For the text-containing cell, return its midpoint in [X, Y] coordinate format. 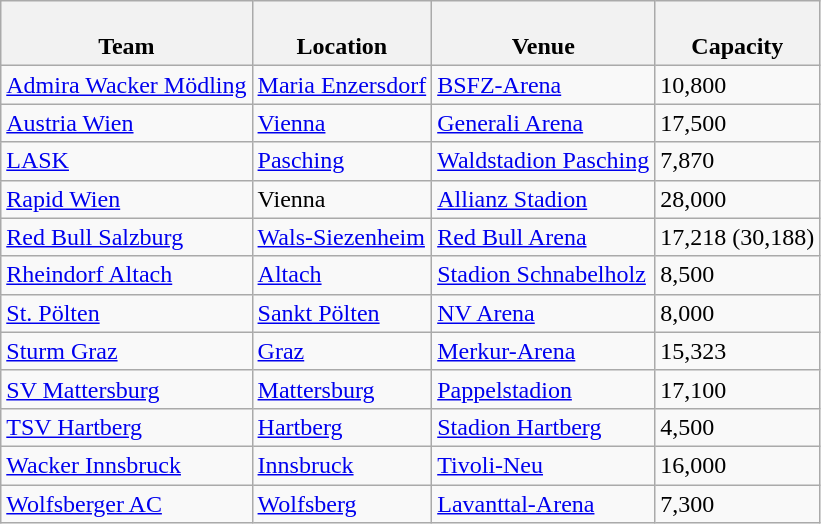
NV Arena [544, 313]
7,300 [738, 503]
Venue [544, 34]
Maria Enzersdorf [342, 85]
Lavanttal-Arena [544, 503]
Stadion Hartberg [544, 427]
17,218 (30,188) [738, 237]
Generali Arena [544, 123]
Altach [342, 275]
Team [126, 34]
Hartberg [342, 427]
Sankt Pölten [342, 313]
Red Bull Arena [544, 237]
Wolfsberg [342, 503]
SV Mattersburg [126, 389]
7,870 [738, 161]
Innsbruck [342, 465]
Capacity [738, 34]
16,000 [738, 465]
Mattersburg [342, 389]
Merkur-Arena [544, 351]
28,000 [738, 199]
8,500 [738, 275]
Red Bull Salzburg [126, 237]
Tivoli-Neu [544, 465]
Rapid Wien [126, 199]
4,500 [738, 427]
17,500 [738, 123]
15,323 [738, 351]
17,100 [738, 389]
Graz [342, 351]
Wals-Siezenheim [342, 237]
Admira Wacker Mödling [126, 85]
Location [342, 34]
LASK [126, 161]
Waldstadion Pasching [544, 161]
Rheindorf Altach [126, 275]
10,800 [738, 85]
Austria Wien [126, 123]
Pappelstadion [544, 389]
Allianz Stadion [544, 199]
Wacker Innsbruck [126, 465]
St. Pölten [126, 313]
BSFZ-Arena [544, 85]
Stadion Schnabelholz [544, 275]
8,000 [738, 313]
Wolfsberger AC [126, 503]
Sturm Graz [126, 351]
TSV Hartberg [126, 427]
Pasching [342, 161]
